From the cell containing the given text, extract its center point as [x, y] coordinate. 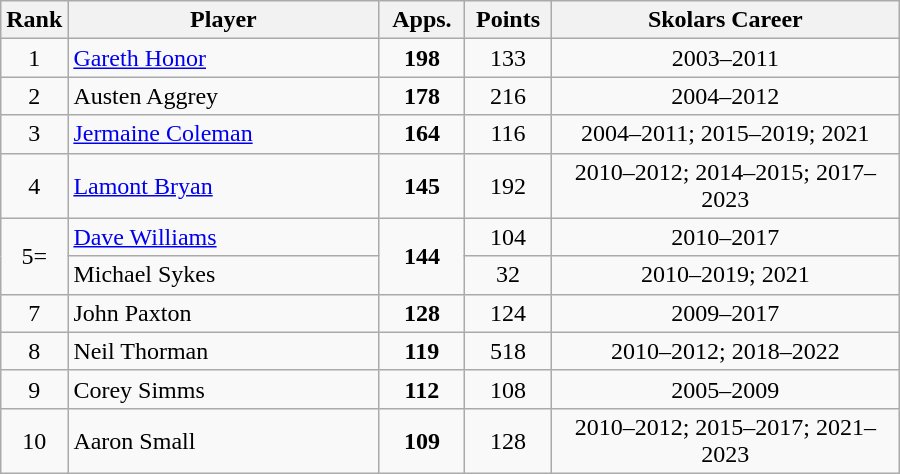
Aaron Small [224, 440]
104 [508, 237]
192 [508, 186]
145 [422, 186]
Austen Aggrey [224, 96]
Player [224, 20]
2010–2019; 2021 [726, 275]
108 [508, 389]
518 [508, 351]
178 [422, 96]
198 [422, 58]
Dave Williams [224, 237]
Lamont Bryan [224, 186]
2010–2012; 2014–2015; 2017–2023 [726, 186]
2004–2012 [726, 96]
9 [34, 389]
32 [508, 275]
Apps. [422, 20]
Jermaine Coleman [224, 134]
Corey Simms [224, 389]
2010–2012; 2018–2022 [726, 351]
124 [508, 313]
7 [34, 313]
1 [34, 58]
2009–2017 [726, 313]
216 [508, 96]
Neil Thorman [224, 351]
2005–2009 [726, 389]
5= [34, 256]
10 [34, 440]
2010–2017 [726, 237]
144 [422, 256]
Gareth Honor [224, 58]
133 [508, 58]
Skolars Career [726, 20]
2010–2012; 2015–2017; 2021–2023 [726, 440]
Points [508, 20]
116 [508, 134]
112 [422, 389]
4 [34, 186]
8 [34, 351]
119 [422, 351]
3 [34, 134]
2003–2011 [726, 58]
2 [34, 96]
John Paxton [224, 313]
109 [422, 440]
Rank [34, 20]
164 [422, 134]
2004–2011; 2015–2019; 2021 [726, 134]
Michael Sykes [224, 275]
